Scan for the cell matching the given text and deliver its (x, y) coordinate at center. 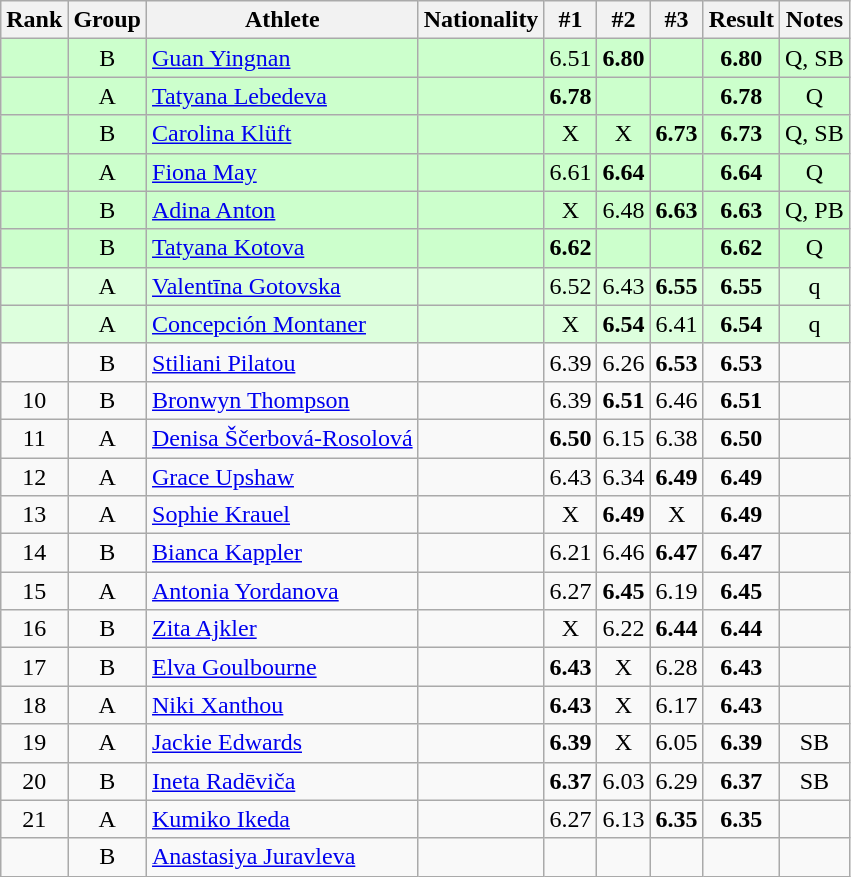
6.34 (624, 477)
Stiliani Pilatou (283, 362)
6.22 (624, 629)
Group (108, 20)
#1 (570, 20)
Q, PB (815, 210)
Niki Xanthou (283, 705)
Carolina Klüft (283, 134)
Sophie Krauel (283, 515)
6.48 (624, 210)
6.29 (676, 781)
Anastasiya Juravleva (283, 857)
14 (34, 553)
6.03 (624, 781)
Antonia Yordanova (283, 591)
6.52 (570, 286)
Jackie Edwards (283, 743)
15 (34, 591)
Elva Goulbourne (283, 667)
Grace Upshaw (283, 477)
Guan Yingnan (283, 58)
6.38 (676, 438)
16 (34, 629)
Bronwyn Thompson (283, 400)
Result (741, 20)
#3 (676, 20)
6.13 (624, 819)
Valentīna Gotovska (283, 286)
18 (34, 705)
6.26 (624, 362)
Tatyana Lebedeva (283, 96)
13 (34, 515)
19 (34, 743)
Tatyana Kotova (283, 248)
6.15 (624, 438)
Kumiko Ikeda (283, 819)
Rank (34, 20)
6.21 (570, 553)
20 (34, 781)
Concepción Montaner (283, 324)
11 (34, 438)
17 (34, 667)
Athlete (283, 20)
#2 (624, 20)
Bianca Kappler (283, 553)
21 (34, 819)
Fiona May (283, 172)
6.19 (676, 591)
Ineta Radēviča (283, 781)
Denisa Ščerbová-Rosolová (283, 438)
10 (34, 400)
Nationality (481, 20)
6.05 (676, 743)
6.17 (676, 705)
6.28 (676, 667)
Zita Ajkler (283, 629)
6.61 (570, 172)
Adina Anton (283, 210)
Notes (815, 20)
12 (34, 477)
6.41 (676, 324)
